Return [x, y] of the center of cell containing provided text 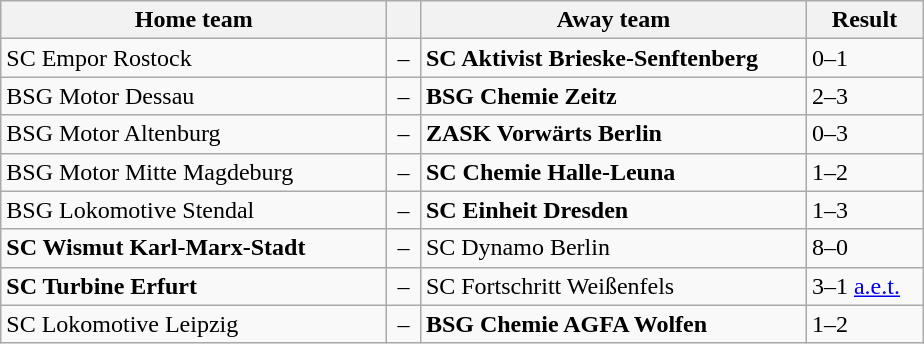
8–0 [864, 248]
SC Dynamo Berlin [613, 248]
SC Lokomotive Leipzig [194, 324]
BSG Lokomotive Stendal [194, 210]
SC Fortschritt Weißenfels [613, 286]
BSG Chemie AGFA Wolfen [613, 324]
BSG Motor Altenburg [194, 134]
0–1 [864, 58]
ZASK Vorwärts Berlin [613, 134]
0–3 [864, 134]
SC Turbine Erfurt [194, 286]
SC Chemie Halle-Leuna [613, 172]
Result [864, 20]
2–3 [864, 96]
1–3 [864, 210]
SC Aktivist Brieske-Senftenberg [613, 58]
Away team [613, 20]
SC Empor Rostock [194, 58]
BSG Chemie Zeitz [613, 96]
3–1 a.e.t. [864, 286]
SC Wismut Karl-Marx-Stadt [194, 248]
BSG Motor Mitte Magdeburg [194, 172]
Home team [194, 20]
SC Einheit Dresden [613, 210]
BSG Motor Dessau [194, 96]
